From the cell containing the given text, extract its center point as (x, y) coordinate. 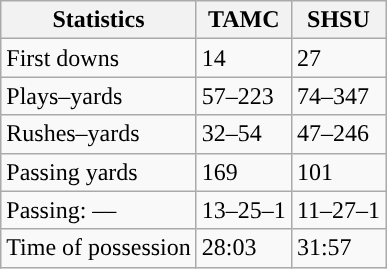
31:57 (338, 248)
Rushes–yards (99, 134)
101 (338, 172)
Passing: –– (99, 210)
57–223 (244, 96)
14 (244, 58)
27 (338, 58)
32–54 (244, 134)
Plays–yards (99, 96)
Statistics (99, 20)
11–27–1 (338, 210)
SHSU (338, 20)
TAMC (244, 20)
28:03 (244, 248)
169 (244, 172)
74–347 (338, 96)
Passing yards (99, 172)
Time of possession (99, 248)
13–25–1 (244, 210)
First downs (99, 58)
47–246 (338, 134)
